Provide the [x, y] coordinate of the cell's center where the given text is located.  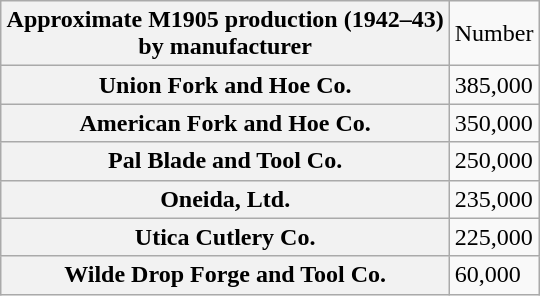
Number [494, 34]
Oneida, Ltd. [225, 199]
Approximate M1905 production (1942–43)by manufacturer [225, 34]
American Fork and Hoe Co. [225, 123]
385,000 [494, 85]
Utica Cutlery Co. [225, 237]
60,000 [494, 275]
Pal Blade and Tool Co. [225, 161]
Wilde Drop Forge and Tool Co. [225, 275]
225,000 [494, 237]
250,000 [494, 161]
Union Fork and Hoe Co. [225, 85]
350,000 [494, 123]
235,000 [494, 199]
